Locate the cell with the specified text and output its (x, y) center coordinate. 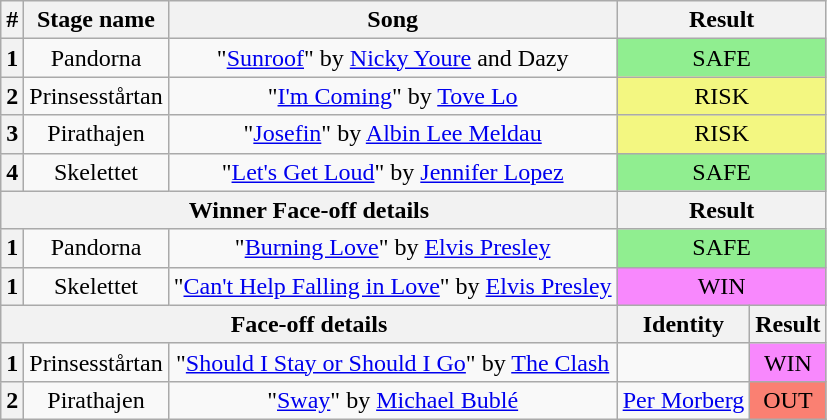
"I'm Coming" by Tove Lo (392, 96)
3 (12, 134)
"Sunroof" by Nicky Youre and Dazy (392, 58)
4 (12, 172)
"Sway" by Michael Bublé (392, 400)
OUT (788, 400)
# (12, 20)
Stage name (96, 20)
Per Morberg (684, 400)
Winner Face-off details (309, 210)
Identity (684, 324)
"Should I Stay or Should I Go" by The Clash (392, 362)
"Burning Love" by Elvis Presley (392, 248)
Face-off details (309, 324)
Song (392, 20)
"Let's Get Loud" by Jennifer Lopez (392, 172)
"Josefin" by Albin Lee Meldau (392, 134)
"Can't Help Falling in Love" by Elvis Presley (392, 286)
